Search for the cell housing the specified text and yield its [X, Y] center coordinate. 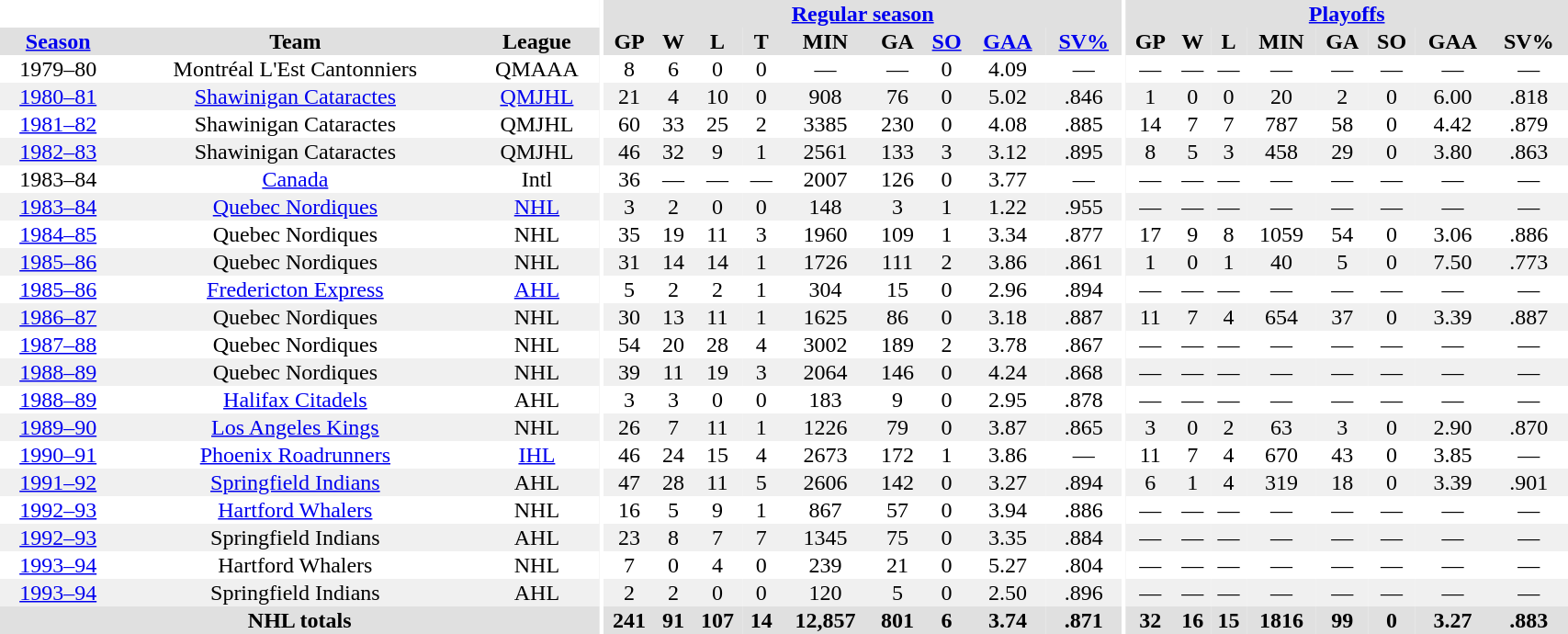
.896 [1084, 593]
3.74 [1008, 620]
2.50 [1008, 593]
5.02 [1008, 96]
148 [825, 207]
867 [825, 510]
NHL totals [299, 620]
1989–90 [58, 427]
1984–85 [58, 234]
3385 [825, 124]
.863 [1529, 152]
.877 [1084, 234]
26 [630, 427]
Fredericton Express [295, 289]
670 [1281, 455]
40 [1281, 262]
172 [898, 455]
IHL [536, 455]
4.24 [1008, 372]
3.77 [1008, 179]
.865 [1084, 427]
Regular season [863, 14]
2673 [825, 455]
458 [1281, 152]
.885 [1084, 124]
79 [898, 427]
17 [1150, 234]
4.42 [1452, 124]
.955 [1084, 207]
75 [898, 538]
2064 [825, 372]
86 [898, 317]
319 [1281, 482]
91 [672, 620]
1979–80 [58, 69]
3.80 [1452, 152]
1625 [825, 317]
1981–82 [58, 124]
57 [898, 510]
1960 [825, 234]
3.06 [1452, 234]
2007 [825, 179]
Season [58, 41]
3.94 [1008, 510]
63 [1281, 427]
142 [898, 482]
146 [898, 372]
12,857 [825, 620]
120 [825, 593]
908 [825, 96]
3.78 [1008, 345]
787 [1281, 124]
43 [1343, 455]
.870 [1529, 427]
3.35 [1008, 538]
109 [898, 234]
.846 [1084, 96]
3.34 [1008, 234]
Canada [295, 179]
654 [1281, 317]
37 [1343, 317]
.818 [1529, 96]
1980–81 [58, 96]
Los Angeles Kings [295, 427]
6.00 [1452, 96]
58 [1343, 124]
33 [672, 124]
Playoffs [1347, 14]
.868 [1084, 372]
2.96 [1008, 289]
24 [672, 455]
10 [718, 96]
189 [898, 345]
47 [630, 482]
4.08 [1008, 124]
.804 [1084, 565]
Phoenix Roadrunners [295, 455]
.861 [1084, 262]
.883 [1529, 620]
23 [630, 538]
T [761, 41]
1982–83 [58, 152]
230 [898, 124]
60 [630, 124]
18 [1343, 482]
241 [630, 620]
2.90 [1452, 427]
Halifax Citadels [295, 400]
2.95 [1008, 400]
.901 [1529, 482]
Montréal L'Est Cantonniers [295, 69]
1.22 [1008, 207]
.867 [1084, 345]
304 [825, 289]
1059 [1281, 234]
39 [630, 372]
7.50 [1452, 262]
13 [672, 317]
2606 [825, 482]
QMAAA [536, 69]
801 [898, 620]
.773 [1529, 262]
3.12 [1008, 152]
1991–92 [58, 482]
4.09 [1008, 69]
29 [1343, 152]
Team [295, 41]
111 [898, 262]
.884 [1084, 538]
.878 [1084, 400]
3.85 [1452, 455]
1726 [825, 262]
1345 [825, 538]
1816 [1281, 620]
.871 [1084, 620]
.895 [1084, 152]
.879 [1529, 124]
31 [630, 262]
1986–87 [58, 317]
Intl [536, 179]
35 [630, 234]
107 [718, 620]
3.87 [1008, 427]
30 [630, 317]
183 [825, 400]
2561 [825, 152]
3002 [825, 345]
25 [718, 124]
76 [898, 96]
36 [630, 179]
1990–91 [58, 455]
99 [1343, 620]
3.18 [1008, 317]
239 [825, 565]
League [536, 41]
1987–88 [58, 345]
126 [898, 179]
133 [898, 152]
5.27 [1008, 565]
1226 [825, 427]
